From the cell containing the given text, extract its center point as (x, y) coordinate. 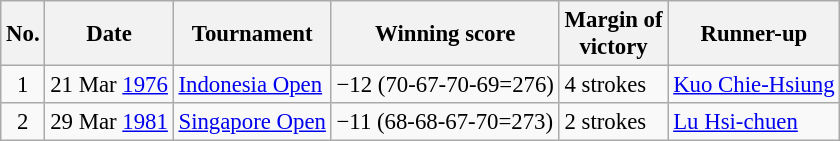
Date (109, 34)
Kuo Chie-Hsiung (754, 85)
Indonesia Open (252, 85)
Singapore Open (252, 122)
21 Mar 1976 (109, 85)
Margin ofvictory (614, 34)
Runner-up (754, 34)
2 (23, 122)
29 Mar 1981 (109, 122)
4 strokes (614, 85)
1 (23, 85)
Tournament (252, 34)
No. (23, 34)
−11 (68-68-67-70=273) (445, 122)
Winning score (445, 34)
Lu Hsi-chuen (754, 122)
−12 (70-67-70-69=276) (445, 85)
2 strokes (614, 122)
